Identify which cell holds the provided text, then report its [x, y] central coordinate. 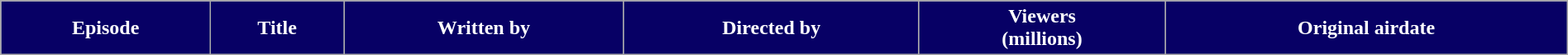
Title [278, 28]
Directed by [771, 28]
Viewers(millions) [1042, 28]
Written by [485, 28]
Episode [106, 28]
Original airdate [1366, 28]
